Capture the cell that displays the provided text and extract its (X, Y) central coordinate. 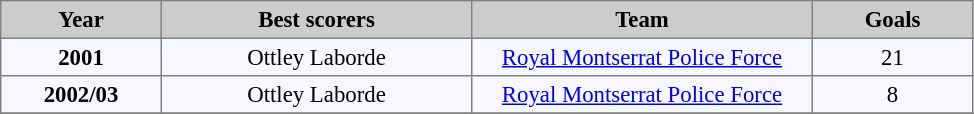
21 (892, 57)
2001 (81, 57)
Team (642, 20)
2002/03 (81, 95)
8 (892, 95)
Goals (892, 20)
Year (81, 20)
Best scorers (316, 20)
